Search for the cell housing the specified text and yield its [x, y] center coordinate. 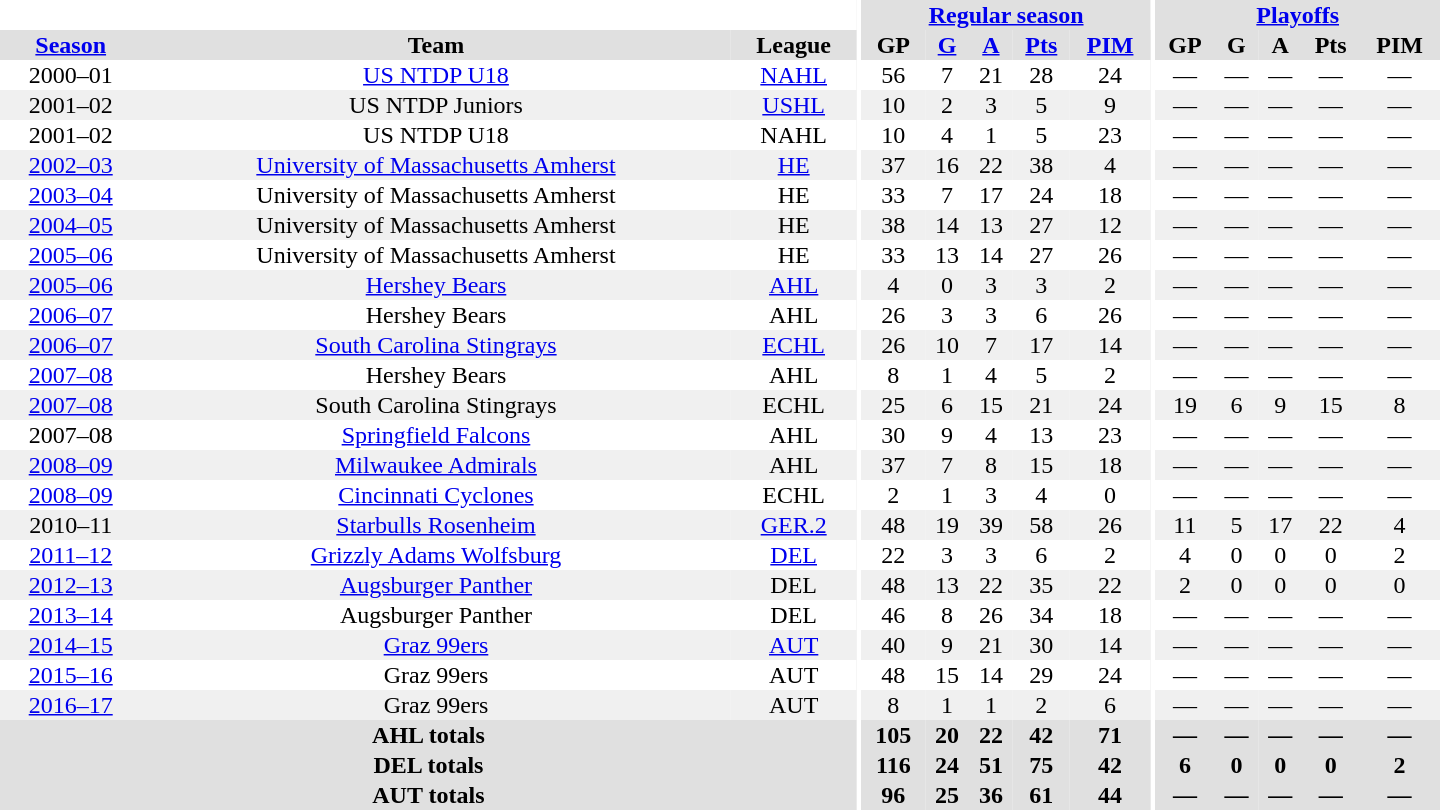
46 [894, 615]
11 [1184, 525]
Playoffs [1298, 15]
2013–14 [70, 615]
GER.2 [794, 525]
Regular season [1006, 15]
75 [1042, 765]
2004–05 [70, 225]
56 [894, 75]
16 [947, 165]
DEL totals [428, 765]
2002–03 [70, 165]
20 [947, 735]
2016–17 [70, 705]
Starbulls Rosenheim [436, 525]
29 [1042, 675]
51 [991, 765]
Grizzly Adams Wolfsburg [436, 555]
28 [1042, 75]
116 [894, 765]
2012–13 [70, 585]
39 [991, 525]
61 [1042, 795]
34 [1042, 615]
Team [436, 45]
2011–12 [70, 555]
2015–16 [70, 675]
Springfield Falcons [436, 435]
40 [894, 645]
71 [1110, 735]
36 [991, 795]
2003–04 [70, 195]
105 [894, 735]
96 [894, 795]
35 [1042, 585]
2010–11 [70, 525]
12 [1110, 225]
Cincinnati Cyclones [436, 495]
AUT totals [428, 795]
Milwaukee Admirals [436, 465]
44 [1110, 795]
USHL [794, 105]
US NTDP Juniors [436, 105]
AHL totals [428, 735]
58 [1042, 525]
2000–01 [70, 75]
2014–15 [70, 645]
Season [70, 45]
League [794, 45]
